Identify which cell holds the provided text, then report its (X, Y) central coordinate. 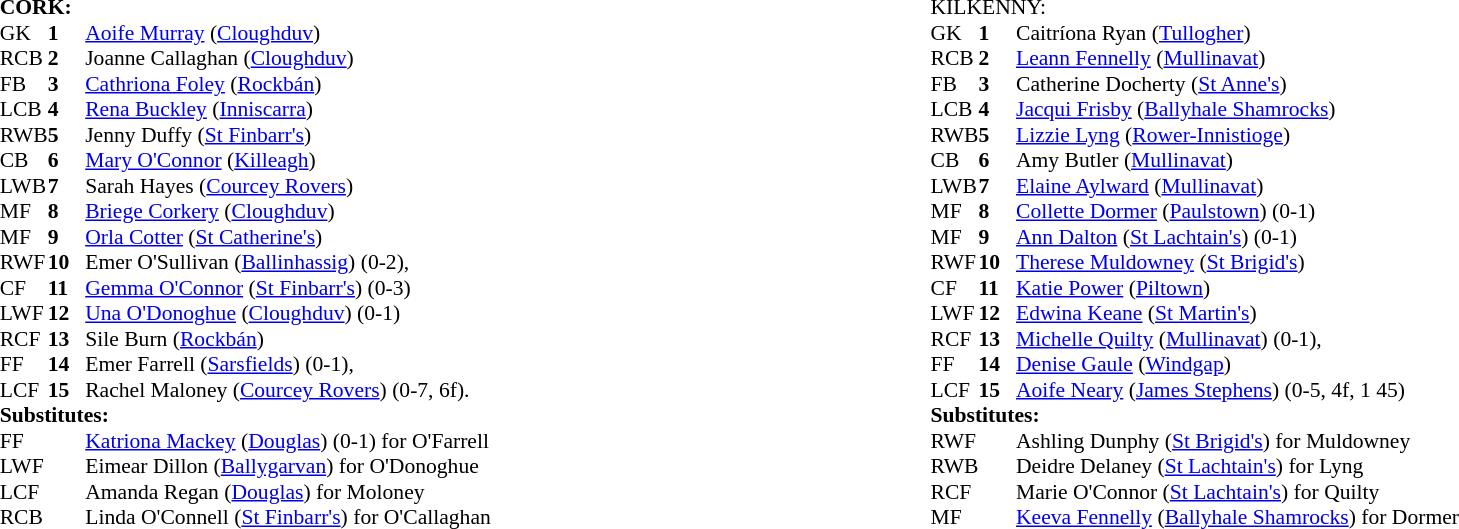
Marie O'Connor (St Lachtain's) for Quilty (1238, 492)
Mary O'Connor (Killeagh) (288, 161)
Amy Butler (Mullinavat) (1238, 161)
Emer Farrell (Sarsfields) (0-1), (288, 365)
Denise Gaule (Windgap) (1238, 365)
Elaine Aylward (Mullinavat) (1238, 186)
Ann Dalton (St Lachtain's) (0-1) (1238, 237)
Briege Corkery (Cloughduv) (288, 211)
Rena Buckley (Inniscarra) (288, 109)
Orla Cotter (St Catherine's) (288, 237)
Caitríona Ryan (Tullogher) (1238, 33)
Katriona Mackey (Douglas) (0-1) for O'Farrell (288, 441)
Joanne Callaghan (Cloughduv) (288, 59)
Sarah Hayes (Courcey Rovers) (288, 186)
Edwina Keane (St Martin's) (1238, 313)
Deidre Delaney (St Lachtain's) for Lyng (1238, 467)
Eimear Dillon (Ballygarvan) for O'Donoghue (288, 467)
Amanda Regan (Douglas) for Moloney (288, 492)
Michelle Quilty (Mullinavat) (0-1), (1238, 339)
Katie Power (Piltown) (1238, 288)
Leann Fennelly (Mullinavat) (1238, 59)
Aoife Murray (Cloughduv) (288, 33)
Una O'Donoghue (Cloughduv) (0-1) (288, 313)
Cathriona Foley (Rockbán) (288, 84)
Catherine Docherty (St Anne's) (1238, 84)
Jacqui Frisby (Ballyhale Shamrocks) (1238, 109)
Therese Muldowney (St Brigid's) (1238, 263)
Jenny Duffy (St Finbarr's) (288, 135)
Ashling Dunphy (St Brigid's) for Muldowney (1238, 441)
Sile Burn (Rockbán) (288, 339)
Rachel Maloney (Courcey Rovers) (0-7, 6f). (288, 390)
Emer O'Sullivan (Ballinhassig) (0-2), (288, 263)
Gemma O'Connor (St Finbarr's) (0-3) (288, 288)
Lizzie Lyng (Rower-Innistioge) (1238, 135)
Collette Dormer (Paulstown) (0-1) (1238, 211)
Aoife Neary (James Stephens) (0-5, 4f, 1 45) (1238, 390)
